Search for the cell housing the specified text and yield its [X, Y] center coordinate. 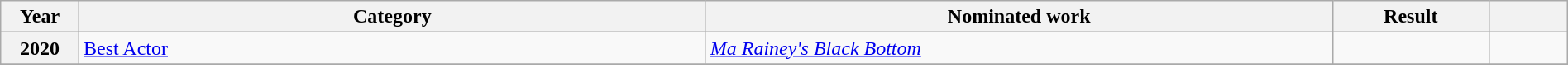
Nominated work [1019, 17]
Best Actor [392, 48]
Category [392, 17]
Result [1411, 17]
Ma Rainey's Black Bottom [1019, 48]
Year [40, 17]
2020 [40, 48]
